Pinpoint the cell where the given text exists, returning its [X, Y] midpoint coordinate. 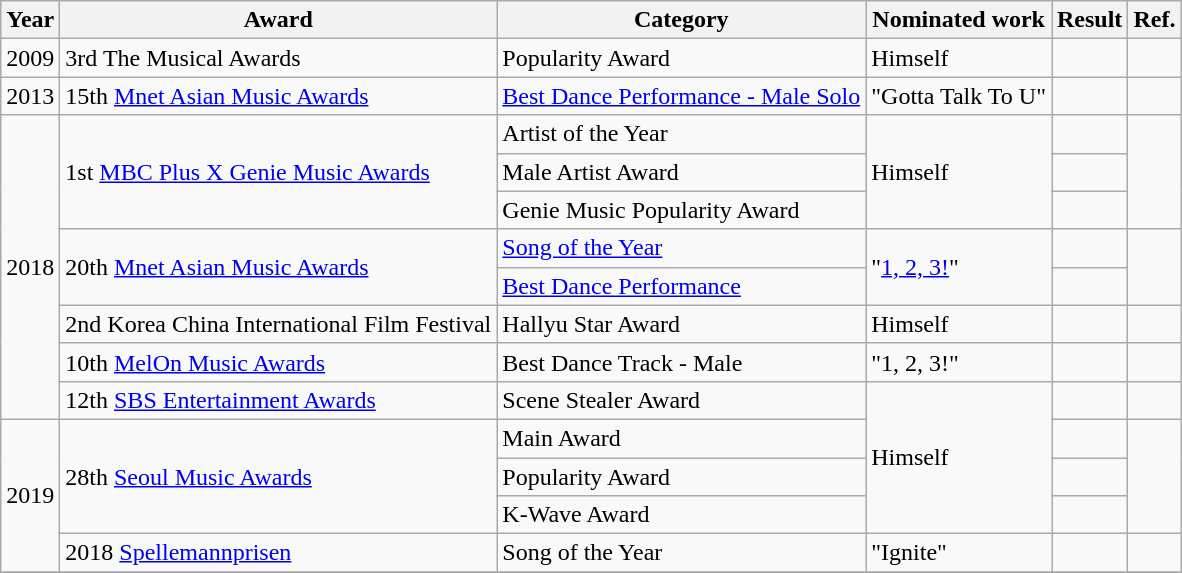
Genie Music Popularity Award [682, 210]
Year [30, 20]
"Ignite" [959, 553]
K-Wave Award [682, 515]
Hallyu Star Award [682, 324]
15th Mnet Asian Music Awards [278, 96]
Award [278, 20]
10th MelOn Music Awards [278, 362]
Artist of the Year [682, 134]
Best Dance Performance [682, 286]
2nd Korea China International Film Festival [278, 324]
Ref. [1154, 20]
2009 [30, 58]
"Gotta Talk To U" [959, 96]
Main Award [682, 438]
Male Artist Award [682, 172]
2018 [30, 267]
20th Mnet Asian Music Awards [278, 267]
Best Dance Track - Male [682, 362]
Nominated work [959, 20]
Scene Stealer Award [682, 400]
28th Seoul Music Awards [278, 476]
2018 Spellemannprisen [278, 553]
Result [1090, 20]
2019 [30, 495]
Category [682, 20]
12th SBS Entertainment Awards [278, 400]
3rd The Musical Awards [278, 58]
Best Dance Performance - Male Solo [682, 96]
2013 [30, 96]
1st MBC Plus X Genie Music Awards [278, 172]
